Detect which cell encompasses the target text, then output its (X, Y) center coordinate. 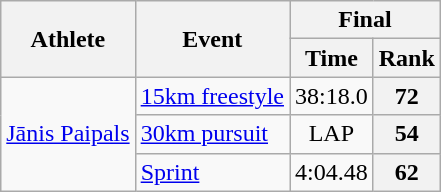
4:04.48 (332, 172)
15km freestyle (212, 96)
72 (406, 96)
Event (212, 39)
54 (406, 134)
Jānis Paipals (68, 134)
LAP (332, 134)
30km pursuit (212, 134)
Final (366, 20)
Rank (406, 58)
Sprint (212, 172)
38:18.0 (332, 96)
Time (332, 58)
Athlete (68, 39)
62 (406, 172)
